Capture the cell that displays the provided text and extract its (x, y) central coordinate. 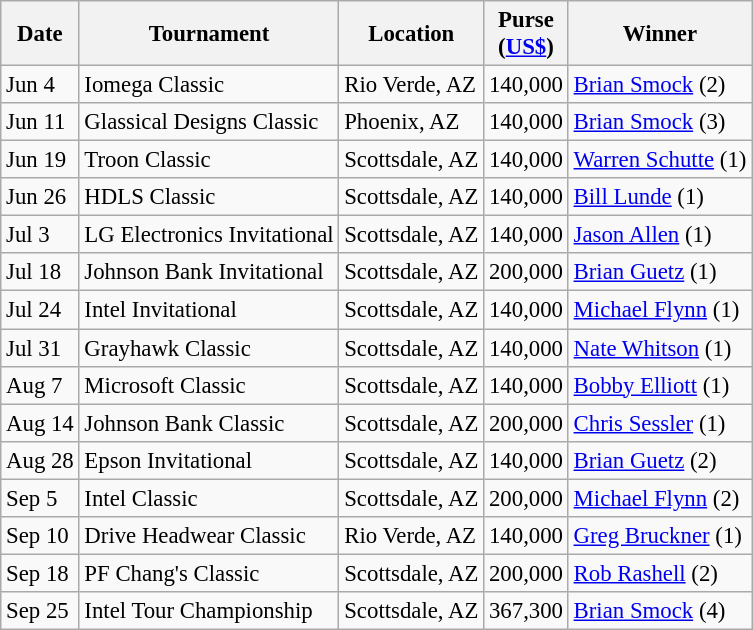
Iomega Classic (209, 85)
Jul 18 (40, 273)
Nate Whitson (1) (660, 348)
Sep 18 (40, 573)
Michael Flynn (2) (660, 498)
Aug 14 (40, 423)
Warren Schutte (1) (660, 160)
Date (40, 34)
Jul 3 (40, 235)
Michael Flynn (1) (660, 310)
Jun 4 (40, 85)
Brian Guetz (2) (660, 460)
Johnson Bank Invitational (209, 273)
Troon Classic (209, 160)
Brian Smock (2) (660, 85)
Greg Bruckner (1) (660, 536)
367,300 (526, 611)
Bill Lunde (1) (660, 197)
Location (412, 34)
Tournament (209, 34)
Chris Sessler (1) (660, 423)
Sep 5 (40, 498)
Rob Rashell (2) (660, 573)
Grayhawk Classic (209, 348)
Winner (660, 34)
Intel Classic (209, 498)
Jun 19 (40, 160)
Microsoft Classic (209, 385)
Jul 31 (40, 348)
Phoenix, AZ (412, 122)
Sep 10 (40, 536)
HDLS Classic (209, 197)
LG Electronics Invitational (209, 235)
Epson Invitational (209, 460)
Glassical Designs Classic (209, 122)
Aug 7 (40, 385)
Brian Smock (3) (660, 122)
Brian Guetz (1) (660, 273)
Intel Tour Championship (209, 611)
Johnson Bank Classic (209, 423)
Aug 28 (40, 460)
Brian Smock (4) (660, 611)
Purse(US$) (526, 34)
PF Chang's Classic (209, 573)
Jun 11 (40, 122)
Jun 26 (40, 197)
Bobby Elliott (1) (660, 385)
Intel Invitational (209, 310)
Jason Allen (1) (660, 235)
Drive Headwear Classic (209, 536)
Jul 24 (40, 310)
Sep 25 (40, 611)
